From the cell containing the given text, extract its center point as (x, y) coordinate. 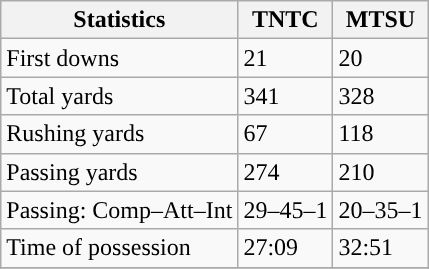
67 (286, 134)
32:51 (380, 248)
118 (380, 134)
MTSU (380, 20)
210 (380, 172)
274 (286, 172)
Passing yards (120, 172)
20–35–1 (380, 210)
21 (286, 58)
First downs (120, 58)
20 (380, 58)
27:09 (286, 248)
Statistics (120, 20)
Total yards (120, 96)
Time of possession (120, 248)
Rushing yards (120, 134)
Passing: Comp–Att–Int (120, 210)
328 (380, 96)
341 (286, 96)
29–45–1 (286, 210)
TNTC (286, 20)
